Output the [X, Y] coordinate of the center of the cell containing the given text.  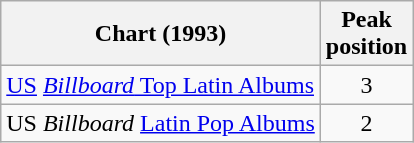
3 [366, 85]
Peakposition [366, 34]
2 [366, 123]
Chart (1993) [161, 34]
US Billboard Top Latin Albums [161, 85]
US Billboard Latin Pop Albums [161, 123]
